Identify which cell holds the provided text, then report its (X, Y) central coordinate. 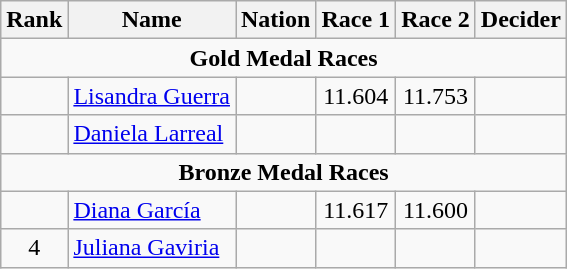
Name (152, 20)
Bronze Medal Races (284, 172)
Decider (520, 20)
11.600 (436, 210)
Gold Medal Races (284, 58)
Race 1 (356, 20)
Juliana Gaviria (152, 248)
11.753 (436, 96)
11.604 (356, 96)
Diana García (152, 210)
4 (34, 248)
Lisandra Guerra (152, 96)
Rank (34, 20)
Race 2 (436, 20)
Nation (276, 20)
Daniela Larreal (152, 134)
11.617 (356, 210)
